Extract the (X, Y) coordinate from the center of the cell holding the provided text.  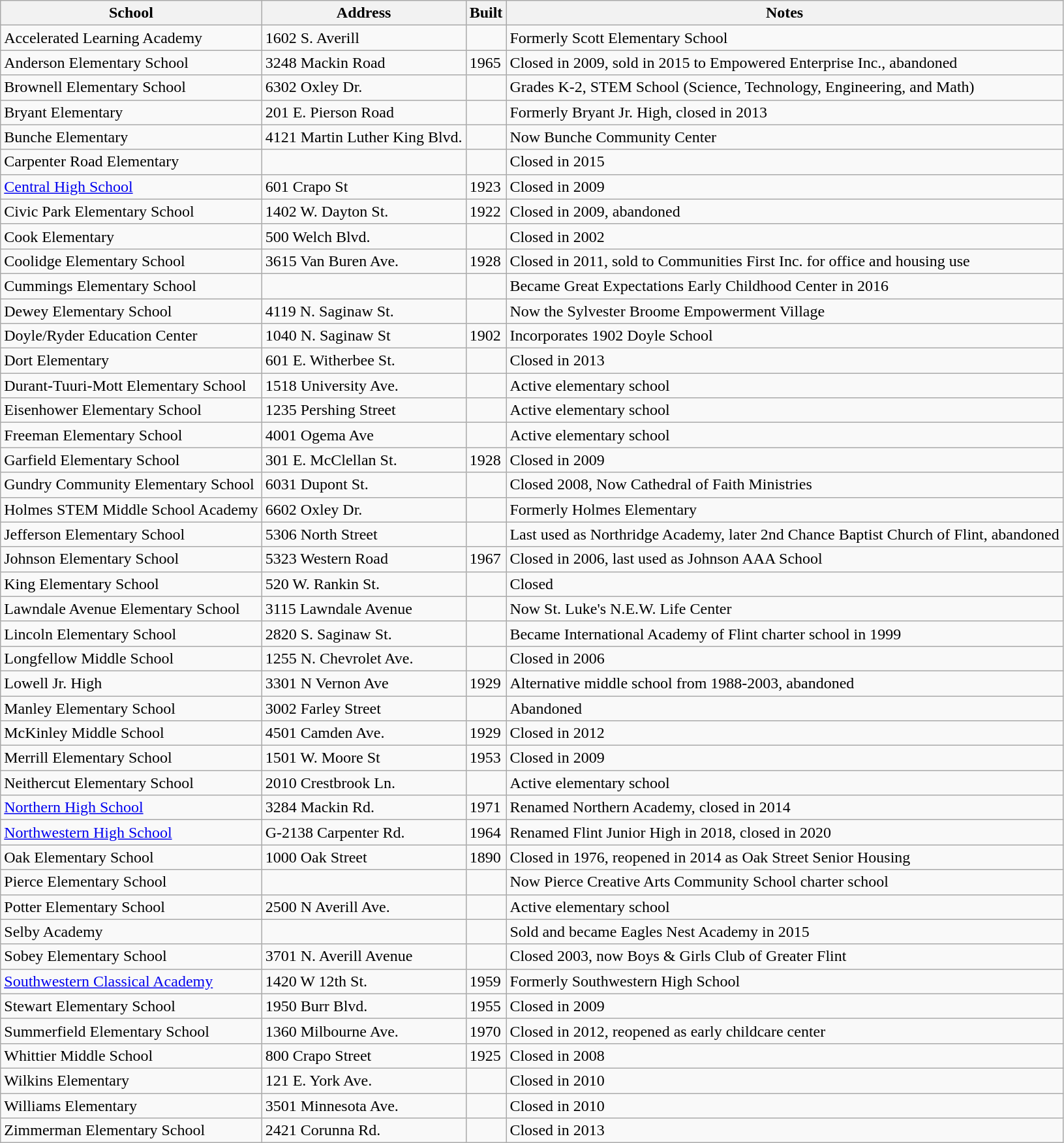
Cook Elementary (131, 236)
Merrill Elementary School (131, 758)
Closed in 2012, reopened as early childcare center (784, 1031)
Formerly Scott Elementary School (784, 38)
1040 N. Saginaw St (364, 336)
1420 W 12th St. (364, 981)
Brownell Elementary School (131, 87)
3002 Farley Street (364, 708)
Closed in 2011, sold to Communities First Inc. for office and housing use (784, 261)
1967 (486, 559)
Built (486, 13)
1000 Oak Street (364, 857)
Civic Park Elementary School (131, 211)
Formerly Southwestern High School (784, 981)
Eisenhower Elementary School (131, 410)
Holmes STEM Middle School Academy (131, 510)
Anderson Elementary School (131, 63)
Renamed Flint Junior High in 2018, closed in 2020 (784, 832)
1971 (486, 808)
1518 University Ave. (364, 386)
Coolidge Elementary School (131, 261)
6302 Oxley Dr. (364, 87)
Northern High School (131, 808)
121 E. York Ave. (364, 1080)
Last used as Northridge Academy, later 2nd Chance Baptist Church of Flint, abandoned (784, 534)
Zimmerman Elementary School (131, 1131)
Dort Elementary (131, 361)
1235 Pershing Street (364, 410)
Wilkins Elementary (131, 1080)
1964 (486, 832)
Durant-Tuuri-Mott Elementary School (131, 386)
1955 (486, 1006)
Sobey Elementary School (131, 956)
2500 N Averill Ave. (364, 907)
Formerly Holmes Elementary (784, 510)
G-2138 Carpenter Rd. (364, 832)
Pierce Elementary School (131, 882)
Central High School (131, 187)
King Elementary School (131, 584)
Alternative middle school from 1988-2003, abandoned (784, 683)
5306 North Street (364, 534)
601 E. Witherbee St. (364, 361)
Closed 2003, now Boys & Girls Club of Greater Flint (784, 956)
Dewey Elementary School (131, 311)
2421 Corunna Rd. (364, 1131)
Became International Academy of Flint charter school in 1999 (784, 633)
Gundry Community Elementary School (131, 485)
201 E. Pierson Road (364, 112)
4121 Martin Luther King Blvd. (364, 137)
5323 Western Road (364, 559)
Northwestern High School (131, 832)
Closed in 1976, reopened in 2014 as Oak Street Senior Housing (784, 857)
Summerfield Elementary School (131, 1031)
Now St. Luke's N.E.W. Life Center (784, 609)
Grades K-2, STEM School (Science, Technology, Engineering, and Math) (784, 87)
Manley Elementary School (131, 708)
4001 Ogema Ave (364, 435)
2010 Crestbrook Ln. (364, 783)
3615 Van Buren Ave. (364, 261)
Closed in 2008 (784, 1056)
Closed in 2012 (784, 733)
Closed in 2015 (784, 162)
Cummings Elementary School (131, 286)
Freeman Elementary School (131, 435)
800 Crapo Street (364, 1056)
1970 (486, 1031)
Garfield Elementary School (131, 460)
Potter Elementary School (131, 907)
Formerly Bryant Jr. High, closed in 2013 (784, 112)
Bunche Elementary (131, 137)
Abandoned (784, 708)
1402 W. Dayton St. (364, 211)
Johnson Elementary School (131, 559)
3115 Lawndale Avenue (364, 609)
1923 (486, 187)
3284 Mackin Rd. (364, 808)
1360 Milbourne Ave. (364, 1031)
3501 Minnesota Ave. (364, 1106)
Closed in 2009, sold in 2015 to Empowered Enterprise Inc., abandoned (784, 63)
1602 S. Averill (364, 38)
3701 N. Averill Avenue (364, 956)
Notes (784, 13)
Closed (784, 584)
Accelerated Learning Academy (131, 38)
Carpenter Road Elementary (131, 162)
1922 (486, 211)
Southwestern Classical Academy (131, 981)
Jefferson Elementary School (131, 534)
Doyle/Ryder Education Center (131, 336)
520 W. Rankin St. (364, 584)
301 E. McClellan St. (364, 460)
Now the Sylvester Broome Empowerment Village (784, 311)
Lincoln Elementary School (131, 633)
Oak Elementary School (131, 857)
Closed in 2002 (784, 236)
3301 N Vernon Ave (364, 683)
Lawndale Avenue Elementary School (131, 609)
Address (364, 13)
3248 Mackin Road (364, 63)
1959 (486, 981)
McKinley Middle School (131, 733)
1953 (486, 758)
Now Bunche Community Center (784, 137)
Stewart Elementary School (131, 1006)
Became Great Expectations Early Childhood Center in 2016 (784, 286)
1890 (486, 857)
500 Welch Blvd. (364, 236)
Williams Elementary (131, 1106)
Bryant Elementary (131, 112)
Neithercut Elementary School (131, 783)
601 Crapo St (364, 187)
6602 Oxley Dr. (364, 510)
1255 N. Chevrolet Ave. (364, 658)
Selby Academy (131, 932)
2820 S. Saginaw St. (364, 633)
Sold and became Eagles Nest Academy in 2015 (784, 932)
1965 (486, 63)
1950 Burr Blvd. (364, 1006)
Closed in 2006 (784, 658)
4119 N. Saginaw St. (364, 311)
1902 (486, 336)
Closed in 2006, last used as Johnson AAA School (784, 559)
Now Pierce Creative Arts Community School charter school (784, 882)
School (131, 13)
6031 Dupont St. (364, 485)
Longfellow Middle School (131, 658)
Closed 2008, Now Cathedral of Faith Ministries (784, 485)
Renamed Northern Academy, closed in 2014 (784, 808)
Closed in 2009, abandoned (784, 211)
1501 W. Moore St (364, 758)
Incorporates 1902 Doyle School (784, 336)
Lowell Jr. High (131, 683)
4501 Camden Ave. (364, 733)
1925 (486, 1056)
Whittier Middle School (131, 1056)
